Locate the cell with the specified text and output its (x, y) center coordinate. 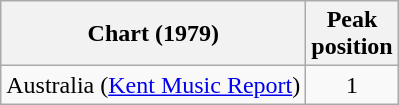
1 (352, 85)
Peakposition (352, 34)
Australia (Kent Music Report) (154, 85)
Chart (1979) (154, 34)
